Output the (x, y) coordinate of the center of the cell containing the given text.  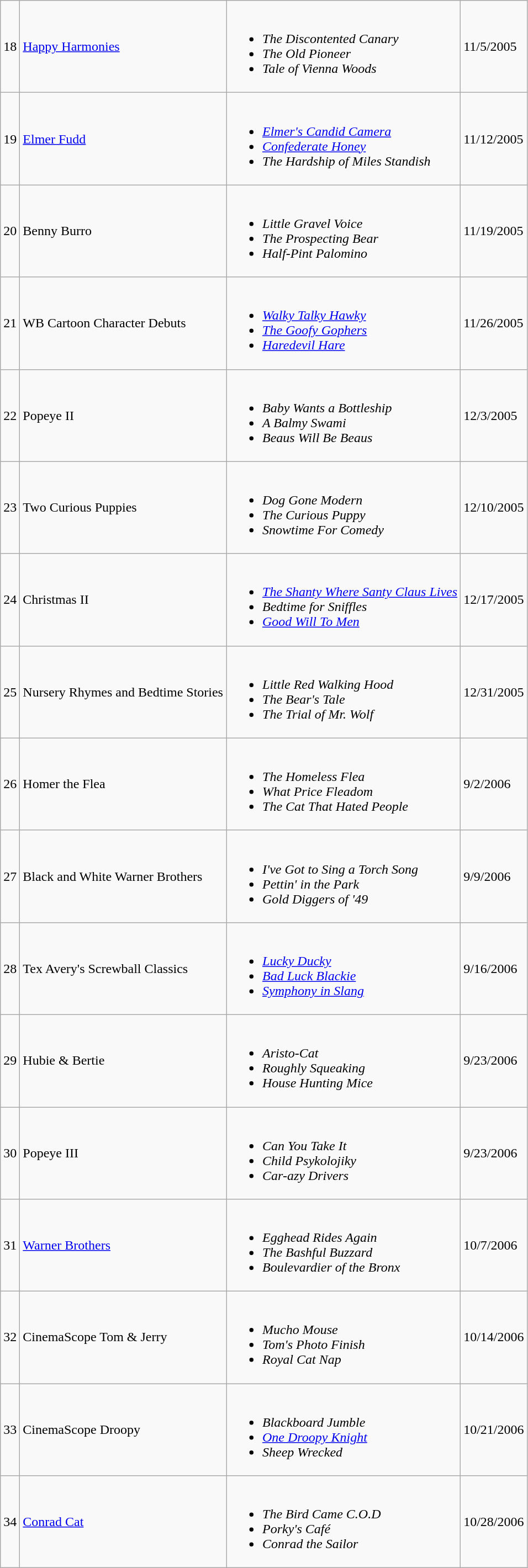
9/2/2006 (494, 784)
34 (10, 1522)
The Discontented CanaryThe Old PioneerTale of Vienna Woods (344, 46)
25 (10, 692)
Little Gravel VoiceThe Prospecting BearHalf-Pint Palomino (344, 231)
19 (10, 139)
Can You Take ItChild PsykolojikyCar-azy Drivers (344, 1154)
27 (10, 876)
20 (10, 231)
Elmer Fudd (123, 139)
11/26/2005 (494, 323)
29 (10, 1061)
Nursery Rhymes and Bedtime Stories (123, 692)
Blackboard JumbleOne Droopy KnightSheep Wrecked (344, 1429)
21 (10, 323)
Egghead Rides AgainThe Bashful BuzzardBoulevardier of the Bronx (344, 1245)
11/12/2005 (494, 139)
Hubie & Bertie (123, 1061)
Warner Brothers (123, 1245)
10/14/2006 (494, 1338)
The Homeless FleaWhat Price FleadomThe Cat That Hated People (344, 784)
CinemaScope Droopy (123, 1429)
31 (10, 1245)
WB Cartoon Character Debuts (123, 323)
12/3/2005 (494, 415)
Benny Burro (123, 231)
26 (10, 784)
Mucho MouseTom's Photo FinishRoyal Cat Nap (344, 1338)
Popeye II (123, 415)
Lucky DuckyBad Luck BlackieSymphony in Slang (344, 968)
Tex Avery's Screwball Classics (123, 968)
Black and White Warner Brothers (123, 876)
Walky Talky HawkyThe Goofy GophersHaredevil Hare (344, 323)
10/28/2006 (494, 1522)
Conrad Cat (123, 1522)
12/10/2005 (494, 508)
CinemaScope Tom & Jerry (123, 1338)
Aristo-CatRoughly SqueakingHouse Hunting Mice (344, 1061)
Baby Wants a BottleshipA Balmy SwamiBeaus Will Be Beaus (344, 415)
32 (10, 1338)
11/19/2005 (494, 231)
12/17/2005 (494, 599)
I've Got to Sing a Torch SongPettin' in the ParkGold Diggers of '49 (344, 876)
Homer the Flea (123, 784)
23 (10, 508)
33 (10, 1429)
Dog Gone ModernThe Curious PuppySnowtime For Comedy (344, 508)
10/21/2006 (494, 1429)
The Bird Came C.O.DPorky's CaféConrad the Sailor (344, 1522)
10/7/2006 (494, 1245)
Happy Harmonies (123, 46)
Elmer's Candid CameraConfederate HoneyThe Hardship of Miles Standish (344, 139)
22 (10, 415)
Little Red Walking HoodThe Bear's TaleThe Trial of Mr. Wolf (344, 692)
9/16/2006 (494, 968)
Christmas II (123, 599)
The Shanty Where Santy Claus LivesBedtime for SnifflesGood Will To Men (344, 599)
18 (10, 46)
Popeye III (123, 1154)
Two Curious Puppies (123, 508)
28 (10, 968)
12/31/2005 (494, 692)
24 (10, 599)
30 (10, 1154)
9/9/2006 (494, 876)
11/5/2005 (494, 46)
